Detect which cell encompasses the target text, then output its (X, Y) center coordinate. 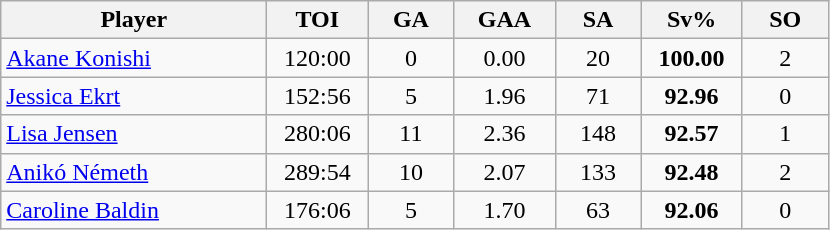
152:56 (318, 96)
71 (598, 96)
120:00 (318, 58)
Caroline Baldin (134, 210)
2.07 (504, 172)
Jessica Ekrt (134, 96)
1 (785, 134)
92.96 (692, 96)
148 (598, 134)
Anikó Németh (134, 172)
63 (598, 210)
Player (134, 20)
20 (598, 58)
Akane Konishi (134, 58)
1.70 (504, 210)
GAA (504, 20)
11 (411, 134)
289:54 (318, 172)
92.06 (692, 210)
1.96 (504, 96)
92.48 (692, 172)
0.00 (504, 58)
280:06 (318, 134)
10 (411, 172)
SO (785, 20)
100.00 (692, 58)
Lisa Jensen (134, 134)
2.36 (504, 134)
92.57 (692, 134)
SA (598, 20)
TOI (318, 20)
Sv% (692, 20)
176:06 (318, 210)
133 (598, 172)
GA (411, 20)
